Locate the cell with the specified text and output its (x, y) center coordinate. 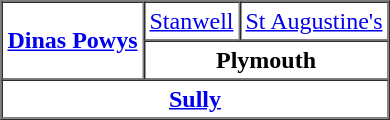
St Augustine's (314, 22)
Sully (194, 100)
Stanwell (192, 22)
Plymouth (266, 60)
Dinas Powys (72, 41)
